Capture the cell that displays the provided text and extract its (X, Y) central coordinate. 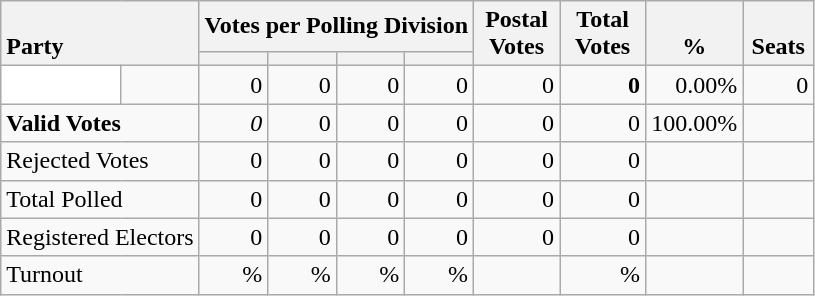
Total Votes (603, 34)
Seats (778, 34)
Registered Electors (100, 237)
Valid Votes (100, 123)
Turnout (100, 275)
Rejected Votes (100, 161)
Votes per Polling Division (336, 26)
Total Polled (100, 199)
PostalVotes (517, 34)
0.00% (694, 85)
100.00% (694, 123)
Party (100, 34)
